Extract the [X, Y] coordinate from the center of the cell holding the provided text.  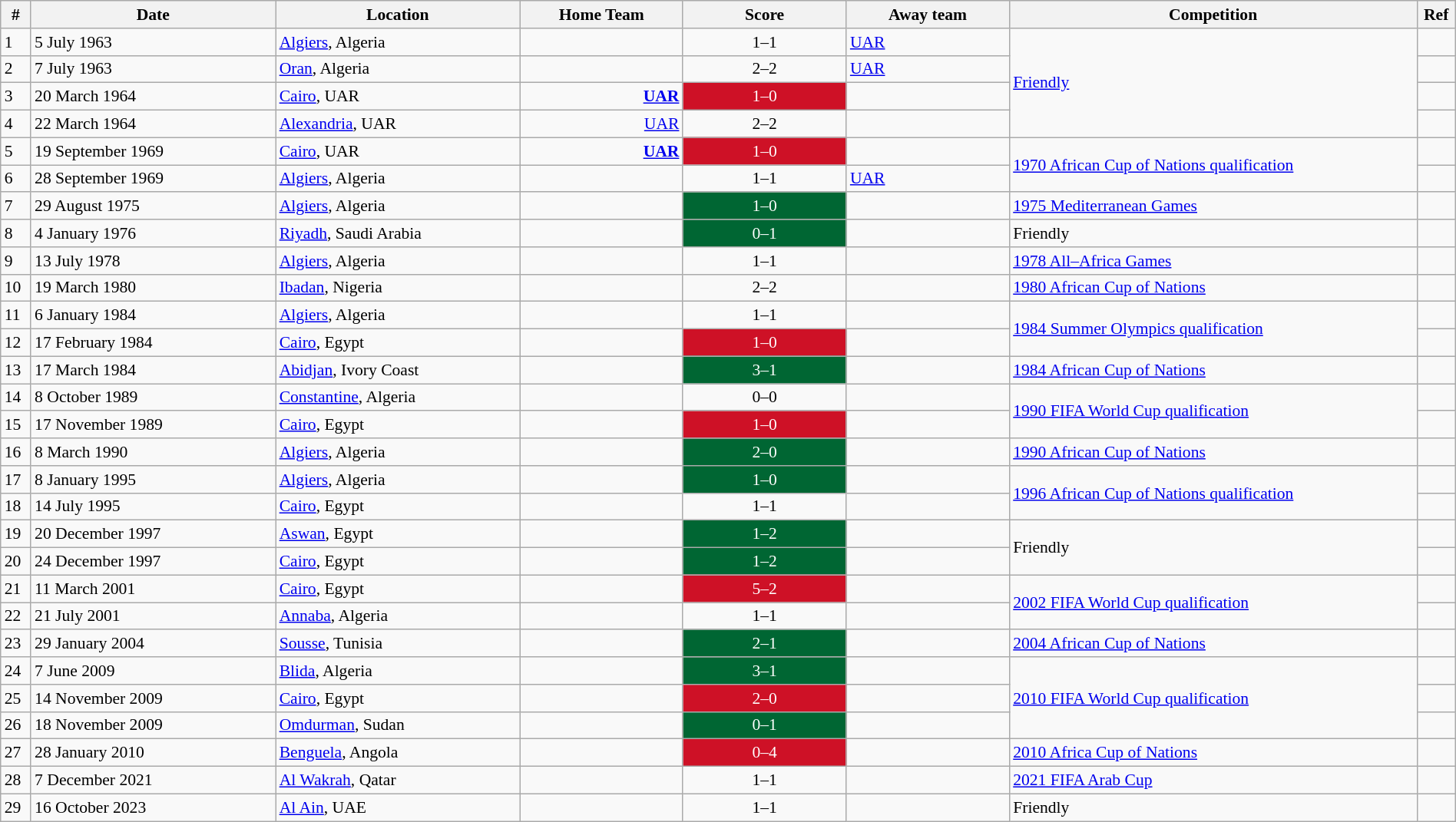
5 July 1963 [154, 42]
1978 All–Africa Games [1213, 261]
Riyadh, Saudi Arabia [398, 233]
2010 FIFA World Cup qualification [1213, 698]
7 December 2021 [154, 781]
12 [15, 343]
Ref [1436, 15]
2–1 [764, 644]
Blida, Algeria [398, 671]
28 January 2010 [154, 753]
14 November 2009 [154, 698]
10 [15, 288]
Ibadan, Nigeria [398, 288]
29 August 1975 [154, 206]
17 November 1989 [154, 425]
22 March 1964 [154, 124]
# [15, 15]
Date [154, 15]
8 [15, 233]
Annaba, Algeria [398, 616]
Score [764, 15]
19 September 1969 [154, 151]
2004 African Cup of Nations [1213, 644]
22 [15, 616]
17 March 1984 [154, 370]
18 November 2009 [154, 725]
20 March 1964 [154, 97]
Omdurman, Sudan [398, 725]
1984 Summer Olympics qualification [1213, 328]
Home Team [601, 15]
Constantine, Algeria [398, 398]
1975 Mediterranean Games [1213, 206]
6 [15, 179]
1 [15, 42]
2021 FIFA Arab Cup [1213, 781]
2010 Africa Cup of Nations [1213, 753]
20 [15, 562]
1980 African Cup of Nations [1213, 288]
Abidjan, Ivory Coast [398, 370]
25 [15, 698]
Al Ain, UAE [398, 807]
Competition [1213, 15]
7 [15, 206]
Away team [928, 15]
2 [15, 69]
28 September 1969 [154, 179]
5–2 [764, 589]
1984 African Cup of Nations [1213, 370]
16 [15, 452]
2002 FIFA World Cup qualification [1213, 602]
1990 FIFA World Cup qualification [1213, 411]
17 February 1984 [154, 343]
6 January 1984 [154, 315]
9 [15, 261]
11 [15, 315]
8 October 1989 [154, 398]
Location [398, 15]
4 January 1976 [154, 233]
15 [15, 425]
27 [15, 753]
1970 African Cup of Nations qualification [1213, 164]
Al Wakrah, Qatar [398, 781]
18 [15, 507]
5 [15, 151]
14 July 1995 [154, 507]
1996 African Cup of Nations qualification [1213, 493]
7 July 1963 [154, 69]
23 [15, 644]
Sousse, Tunisia [398, 644]
Benguela, Angola [398, 753]
1990 African Cup of Nations [1213, 452]
21 July 2001 [154, 616]
29 [15, 807]
Alexandria, UAR [398, 124]
16 October 2023 [154, 807]
3 [15, 97]
11 March 2001 [154, 589]
26 [15, 725]
13 July 1978 [154, 261]
8 January 1995 [154, 480]
0–4 [764, 753]
0–0 [764, 398]
7 June 2009 [154, 671]
28 [15, 781]
Aswan, Egypt [398, 534]
20 December 1997 [154, 534]
24 [15, 671]
Oran, Algeria [398, 69]
24 December 1997 [154, 562]
13 [15, 370]
29 January 2004 [154, 644]
17 [15, 480]
19 [15, 534]
14 [15, 398]
8 March 1990 [154, 452]
4 [15, 124]
19 March 1980 [154, 288]
21 [15, 589]
